Pinpoint the cell where the given text exists, returning its (x, y) midpoint coordinate. 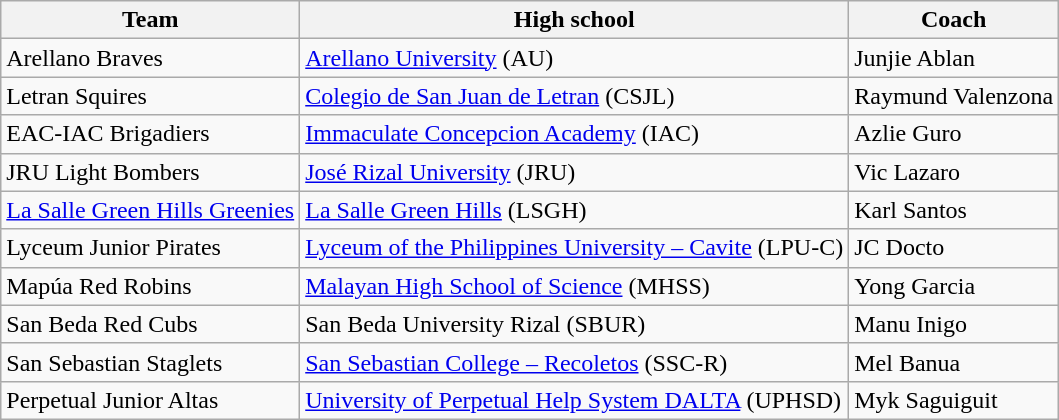
Vic Lazaro (954, 172)
La Salle Green Hills (LSGH) (574, 210)
Immaculate Concepcion Academy (IAC) (574, 134)
Mapúa Red Robins (150, 286)
EAC-IAC Brigadiers (150, 134)
Arellano University (AU) (574, 58)
Karl Santos (954, 210)
University of Perpetual Help System DALTA (UPHSD) (574, 400)
Perpetual Junior Altas (150, 400)
Mel Banua (954, 362)
La Salle Green Hills Greenies (150, 210)
San Sebastian College – Recoletos (SSC-R) (574, 362)
Colegio de San Juan de Letran (CSJL) (574, 96)
Myk Saguiguit (954, 400)
Raymund Valenzona (954, 96)
JC Docto (954, 248)
Junjie Ablan (954, 58)
Yong Garcia (954, 286)
Manu Inigo (954, 324)
San Beda University Rizal (SBUR) (574, 324)
Arellano Braves (150, 58)
Lyceum Junior Pirates (150, 248)
Coach (954, 20)
High school (574, 20)
Letran Squires (150, 96)
San Sebastian Staglets (150, 362)
Malayan High School of Science (MHSS) (574, 286)
San Beda Red Cubs (150, 324)
Team (150, 20)
Lyceum of the Philippines University – Cavite (LPU-C) (574, 248)
Azlie Guro (954, 134)
José Rizal University (JRU) (574, 172)
JRU Light Bombers (150, 172)
